Search for the cell housing the specified text and yield its (x, y) center coordinate. 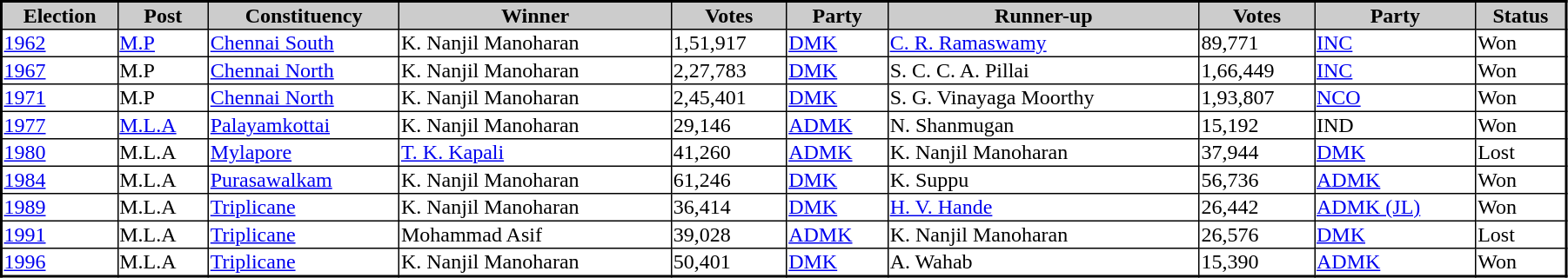
NCO (1396, 98)
K. Suppu (1043, 180)
Constituency (305, 16)
C. R. Ramaswamy (1043, 43)
A. Wahab (1043, 262)
H. V. Hande (1043, 208)
Chennai South (305, 43)
Mylapore (305, 153)
56,736 (1256, 180)
1977 (60, 125)
1996 (60, 262)
39,028 (729, 235)
61,246 (729, 180)
1971 (60, 98)
S. C. C. A. Pillai (1043, 70)
15,390 (1256, 262)
1989 (60, 208)
26,442 (1256, 208)
15,192 (1256, 125)
36,414 (729, 208)
1,66,449 (1256, 70)
Palayamkottai (305, 125)
89,771 (1256, 43)
37,944 (1256, 153)
S. G. Vinayaga Moorthy (1043, 98)
1967 (60, 70)
1,51,917 (729, 43)
Election (60, 16)
T. K. Kapali (536, 153)
50,401 (729, 262)
1991 (60, 235)
1,93,807 (1256, 98)
41,260 (729, 153)
IND (1396, 125)
1962 (60, 43)
26,576 (1256, 235)
Mohammad Asif (536, 235)
1980 (60, 153)
ADMK (JL) (1396, 208)
N. Shanmugan (1043, 125)
Post (163, 16)
Status (1521, 16)
1984 (60, 180)
Runner-up (1043, 16)
Winner (536, 16)
Purasawalkam (305, 180)
2,27,783 (729, 70)
2,45,401 (729, 98)
29,146 (729, 125)
